Search for the cell housing the specified text and yield its (x, y) center coordinate. 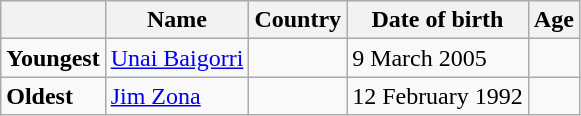
Youngest (53, 58)
9 March 2005 (438, 58)
Date of birth (438, 20)
Jim Zona (177, 96)
Age (554, 20)
Country (298, 20)
12 February 1992 (438, 96)
Oldest (53, 96)
Name (177, 20)
Unai Baigorri (177, 58)
